For the text-containing cell, return its midpoint in [x, y] coordinate format. 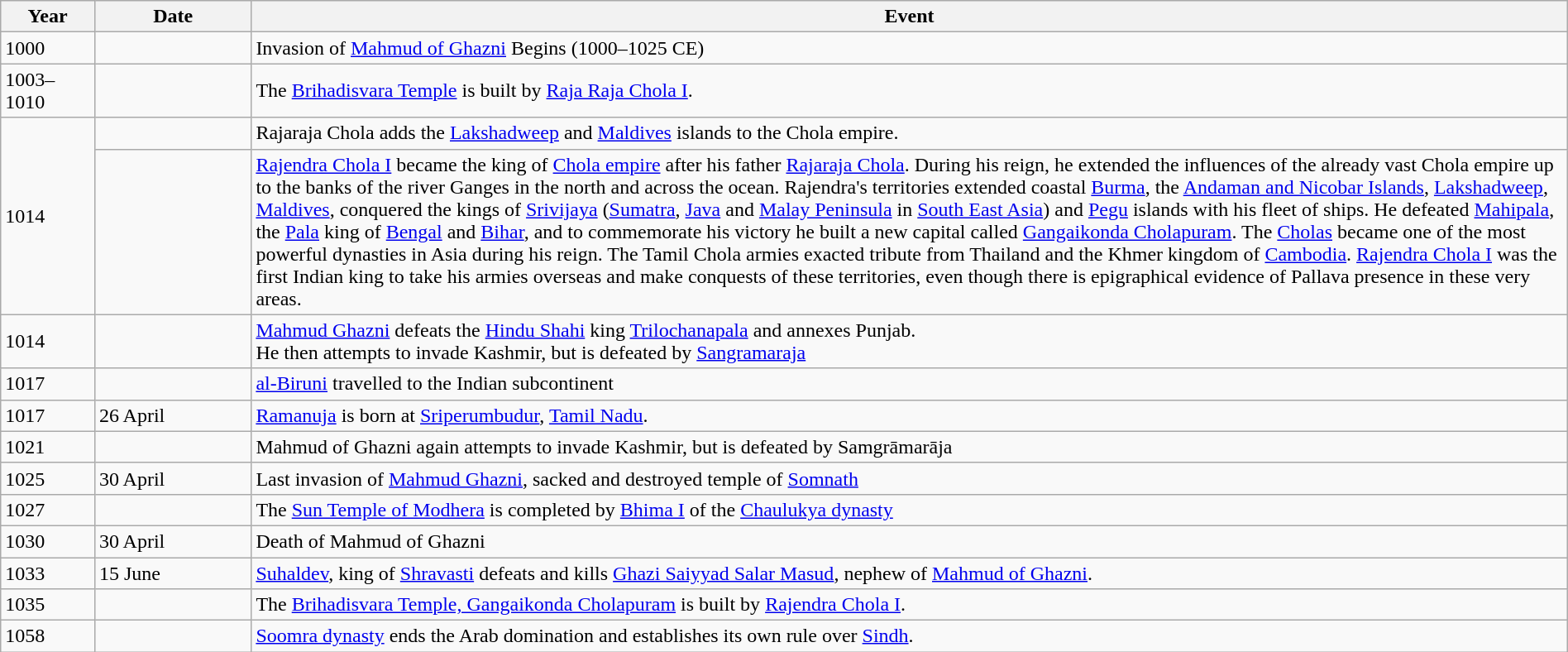
Ramanuja is born at Sriperumbudur, Tamil Nadu. [910, 415]
Event [910, 17]
1027 [48, 510]
1000 [48, 48]
al-Biruni travelled to the Indian subcontinent [910, 384]
1033 [48, 573]
Last invasion of Mahmud Ghazni, sacked and destroyed temple of Somnath [910, 478]
Date [172, 17]
Mahmud of Ghazni again attempts to invade Kashmir, but is defeated by Samgrāmarāja [910, 447]
Soomra dynasty ends the Arab domination and establishes its own rule over Sindh. [910, 636]
15 June [172, 573]
Invasion of Mahmud of Ghazni Begins (1000–1025 CE) [910, 48]
26 April [172, 415]
The Brihadisvara Temple is built by Raja Raja Chola I. [910, 91]
1021 [48, 447]
1035 [48, 605]
Mahmud Ghazni defeats the Hindu Shahi king Trilochanapala and annexes Punjab.He then attempts to invade Kashmir, but is defeated by Sangramaraja [910, 341]
Year [48, 17]
Death of Mahmud of Ghazni [910, 541]
Rajaraja Chola adds the Lakshadweep and Maldives islands to the Chola empire. [910, 133]
The Sun Temple of Modhera is completed by Bhima I of the Chaulukya dynasty [910, 510]
1030 [48, 541]
Suhaldev, king of Shravasti defeats and kills Ghazi Saiyyad Salar Masud, nephew of Mahmud of Ghazni. [910, 573]
1025 [48, 478]
1058 [48, 636]
The Brihadisvara Temple, Gangaikonda Cholapuram is built by Rajendra Chola I. [910, 605]
1003–1010 [48, 91]
